From the cell containing the given text, extract its center point as (x, y) coordinate. 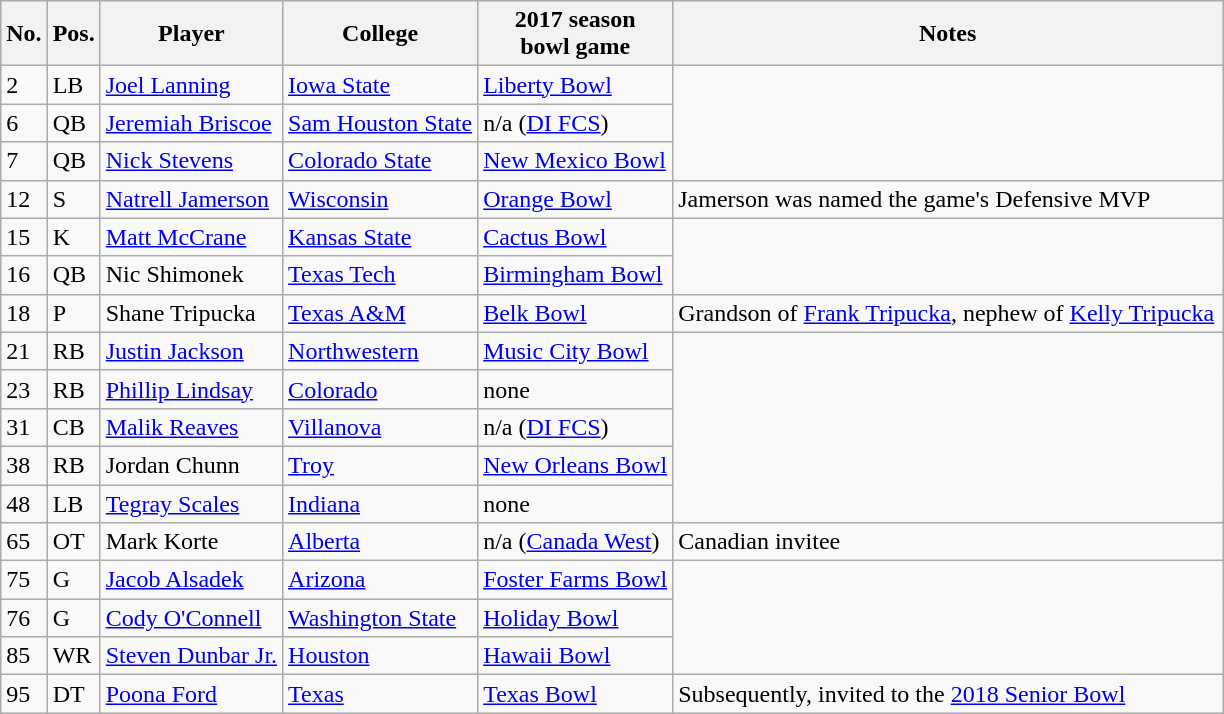
6 (24, 123)
Joel Lanning (191, 85)
Jacob Alsadek (191, 580)
Holiday Bowl (576, 618)
n/a (Canada West) (576, 542)
Belk Bowl (576, 313)
21 (24, 351)
Justin Jackson (191, 351)
Villanova (380, 427)
S (74, 199)
Houston (380, 656)
31 (24, 427)
Indiana (380, 503)
Troy (380, 465)
16 (24, 275)
Texas (380, 694)
15 (24, 237)
DT (74, 694)
76 (24, 618)
85 (24, 656)
Texas A&M (380, 313)
12 (24, 199)
New Mexico Bowl (576, 161)
Liberty Bowl (576, 85)
Jamerson was named the game's Defensive MVP (948, 199)
Malik Reaves (191, 427)
2017 seasonbowl game (576, 34)
Grandson of Frank Tripucka, nephew of Kelly Tripucka (948, 313)
Orange Bowl (576, 199)
College (380, 34)
Mark Korte (191, 542)
Cody O'Connell (191, 618)
Canadian invitee (948, 542)
CB (74, 427)
Alberta (380, 542)
75 (24, 580)
Cactus Bowl (576, 237)
Shane Tripucka (191, 313)
Kansas State (380, 237)
Nic Shimonek (191, 275)
OT (74, 542)
Northwestern (380, 351)
48 (24, 503)
WR (74, 656)
Notes (948, 34)
Pos. (74, 34)
7 (24, 161)
Jeremiah Briscoe (191, 123)
Player (191, 34)
2 (24, 85)
Tegray Scales (191, 503)
Colorado (380, 389)
P (74, 313)
Birmingham Bowl (576, 275)
18 (24, 313)
Sam Houston State (380, 123)
Music City Bowl (576, 351)
Nick Stevens (191, 161)
Matt McCrane (191, 237)
Iowa State (380, 85)
Colorado State (380, 161)
Texas Tech (380, 275)
K (74, 237)
Wisconsin (380, 199)
New Orleans Bowl (576, 465)
38 (24, 465)
Steven Dunbar Jr. (191, 656)
Texas Bowl (576, 694)
65 (24, 542)
Phillip Lindsay (191, 389)
95 (24, 694)
Arizona (380, 580)
Subsequently, invited to the 2018 Senior Bowl (948, 694)
Hawaii Bowl (576, 656)
Jordan Chunn (191, 465)
23 (24, 389)
Washington State (380, 618)
Foster Farms Bowl (576, 580)
No. (24, 34)
Poona Ford (191, 694)
Natrell Jamerson (191, 199)
